Output the [x, y] coordinate of the center of the cell containing the given text.  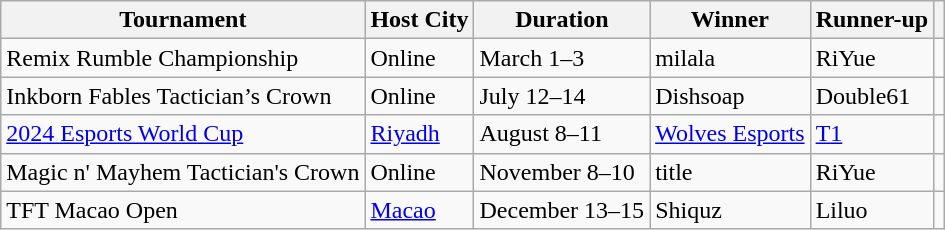
August 8–11 [562, 134]
Wolves Esports [730, 134]
title [730, 172]
TFT Macao Open [183, 210]
March 1–3 [562, 58]
Inkborn Fables Tactician’s Crown [183, 96]
2024 Esports World Cup [183, 134]
Winner [730, 20]
December 13–15 [562, 210]
Remix Rumble Championship [183, 58]
milala [730, 58]
Liluo [872, 210]
T1 [872, 134]
Dishsoap [730, 96]
Tournament [183, 20]
July 12–14 [562, 96]
November 8–10 [562, 172]
Double61 [872, 96]
Riyadh [420, 134]
Runner-up [872, 20]
Macao [420, 210]
Duration [562, 20]
Magic n' Mayhem Tactician's Crown [183, 172]
Shiquz [730, 210]
Host City [420, 20]
